Detect which cell encompasses the target text, then output its (X, Y) center coordinate. 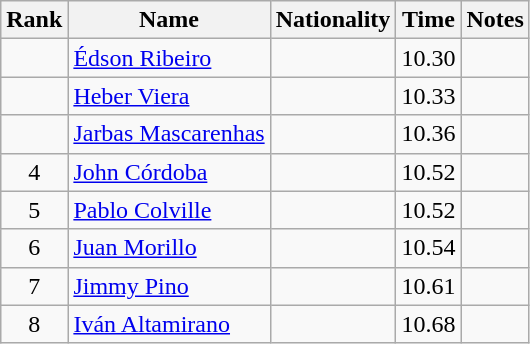
7 (34, 286)
8 (34, 324)
Time (428, 20)
Nationality (333, 20)
Jarbas Mascarenhas (169, 134)
Notes (495, 20)
10.36 (428, 134)
Jimmy Pino (169, 286)
4 (34, 172)
10.61 (428, 286)
Name (169, 20)
Iván Altamirano (169, 324)
10.33 (428, 96)
5 (34, 210)
Édson Ribeiro (169, 58)
Rank (34, 20)
10.30 (428, 58)
Pablo Colville (169, 210)
10.68 (428, 324)
Juan Morillo (169, 248)
10.54 (428, 248)
Heber Viera (169, 96)
John Córdoba (169, 172)
6 (34, 248)
